From the cell containing the given text, extract its center point as [X, Y] coordinate. 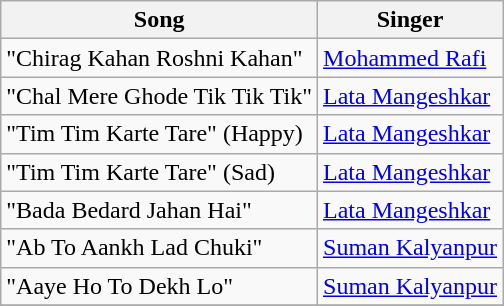
"Chal Mere Ghode Tik Tik Tik" [160, 96]
"Ab To Aankh Lad Chuki" [160, 248]
"Aaye Ho To Dekh Lo" [160, 286]
Song [160, 20]
Mohammed Rafi [410, 58]
"Bada Bedard Jahan Hai" [160, 210]
Singer [410, 20]
"Chirag Kahan Roshni Kahan" [160, 58]
"Tim Tim Karte Tare" (Sad) [160, 172]
"Tim Tim Karte Tare" (Happy) [160, 134]
